Scan for the cell matching the given text and deliver its [X, Y] coordinate at center. 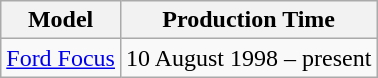
Model [61, 20]
Production Time [248, 20]
Ford Focus [61, 58]
10 August 1998 – present [248, 58]
